Output the [X, Y] coordinate of the center of the cell containing the given text.  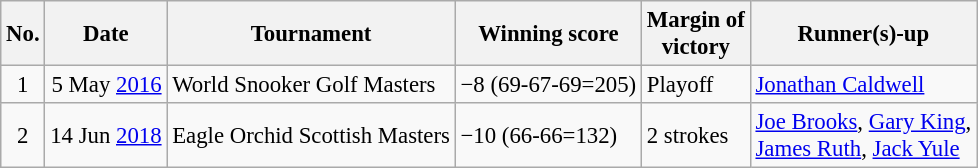
2 strokes [696, 136]
Date [106, 34]
14 Jun 2018 [106, 136]
Jonathan Caldwell [863, 85]
Tournament [311, 34]
World Snooker Golf Masters [311, 85]
−10 (66-66=132) [548, 136]
5 May 2016 [106, 85]
Winning score [548, 34]
No. [23, 34]
Runner(s)-up [863, 34]
2 [23, 136]
Playoff [696, 85]
−8 (69-67-69=205) [548, 85]
Eagle Orchid Scottish Masters [311, 136]
Margin ofvictory [696, 34]
1 [23, 85]
Joe Brooks, Gary King, James Ruth, Jack Yule [863, 136]
